From the cell containing the given text, extract its center point as (X, Y) coordinate. 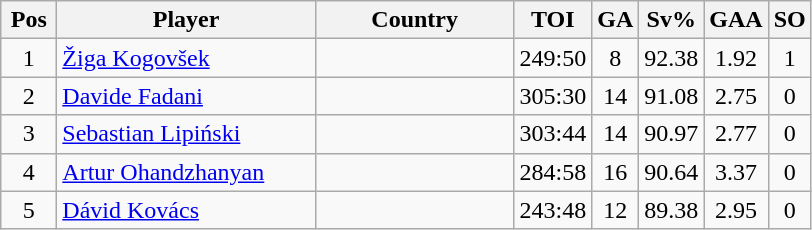
GA (616, 20)
2 (29, 96)
4 (29, 172)
Sv% (672, 20)
Dávid Kovács (186, 210)
2.77 (736, 134)
3.37 (736, 172)
Pos (29, 20)
GAA (736, 20)
91.08 (672, 96)
90.64 (672, 172)
5 (29, 210)
Artur Ohandzhanyan (186, 172)
Žiga Kogovšek (186, 58)
2.95 (736, 210)
303:44 (553, 134)
16 (616, 172)
243:48 (553, 210)
2.75 (736, 96)
SO (790, 20)
89.38 (672, 210)
Davide Fadani (186, 96)
305:30 (553, 96)
1.92 (736, 58)
8 (616, 58)
Sebastian Lipiński (186, 134)
249:50 (553, 58)
3 (29, 134)
Country (414, 20)
Player (186, 20)
TOI (553, 20)
92.38 (672, 58)
90.97 (672, 134)
12 (616, 210)
284:58 (553, 172)
